Return (x, y) of the center of cell containing provided text 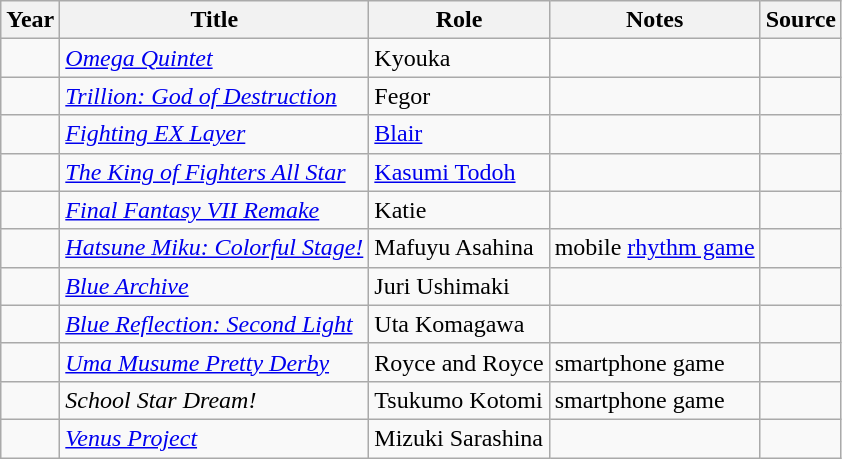
mobile rhythm game (654, 248)
Fighting EX Layer (214, 134)
Blue Archive (214, 286)
Tsukumo Kotomi (459, 400)
Venus Project (214, 438)
Kyouka (459, 58)
Uta Komagawa (459, 324)
The King of Fighters All Star (214, 172)
Trillion: God of Destruction (214, 96)
Juri Ushimaki (459, 286)
Hatsune Miku: Colorful Stage! (214, 248)
Blair (459, 134)
Fegor (459, 96)
Kasumi Todoh (459, 172)
Source (800, 20)
Omega Quintet (214, 58)
Blue Reflection: Second Light (214, 324)
Katie (459, 210)
Mizuki Sarashina (459, 438)
Role (459, 20)
Final Fantasy VII Remake (214, 210)
School Star Dream! (214, 400)
Title (214, 20)
Notes (654, 20)
Royce and Royce (459, 362)
Year (30, 20)
Uma Musume Pretty Derby (214, 362)
Mafuyu Asahina (459, 248)
